From the cell containing the given text, extract its center point as (x, y) coordinate. 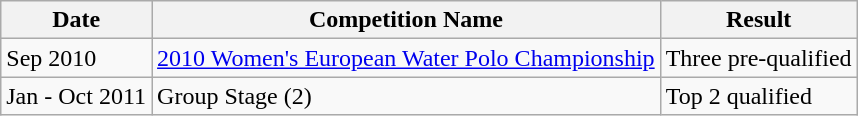
Sep 2010 (76, 58)
Result (758, 20)
Top 2 qualified (758, 96)
Jan - Oct 2011 (76, 96)
Competition Name (406, 20)
Date (76, 20)
Three pre-qualified (758, 58)
Group Stage (2) (406, 96)
2010 Women's European Water Polo Championship (406, 58)
